From the cell containing the given text, extract its center point as (X, Y) coordinate. 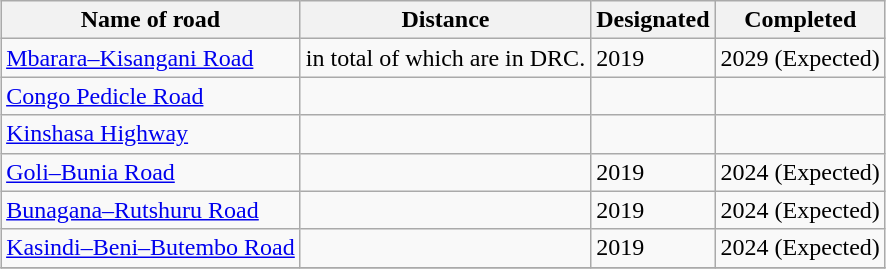
Kasindi–Beni–Butembo Road (151, 248)
Congo Pedicle Road (151, 96)
Completed (800, 20)
in total of which are in DRC. (445, 58)
Designated (653, 20)
Distance (445, 20)
Mbarara–Kisangani Road (151, 58)
Goli–Bunia Road (151, 172)
Kinshasa Highway (151, 134)
Name of road (151, 20)
Bunagana–Rutshuru Road (151, 210)
2029 (Expected) (800, 58)
